Identify which cell holds the provided text, then report its (x, y) central coordinate. 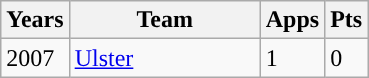
1 (292, 58)
Pts (346, 20)
Team (164, 20)
Years (35, 20)
Ulster (164, 58)
0 (346, 58)
Apps (292, 20)
2007 (35, 58)
